Extract the [X, Y] coordinate from the center of the cell holding the provided text.  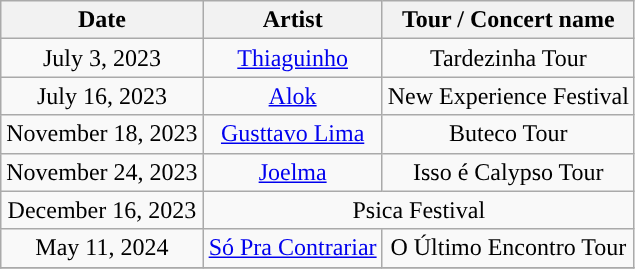
Alok [292, 96]
Psica Festival [418, 210]
Tour / Concert name [508, 20]
New Experience Festival [508, 96]
Joelma [292, 172]
July 16, 2023 [102, 96]
December 16, 2023 [102, 210]
Buteco Tour [508, 134]
May 11, 2024 [102, 248]
July 3, 2023 [102, 58]
Só Pra Contrariar [292, 248]
Gusttavo Lima [292, 134]
O Último Encontro Tour [508, 248]
Tardezinha Tour [508, 58]
Date [102, 20]
Thiaguinho [292, 58]
November 24, 2023 [102, 172]
Artist [292, 20]
Isso é Calypso Tour [508, 172]
November 18, 2023 [102, 134]
